For the text-containing cell, return its midpoint in [x, y] coordinate format. 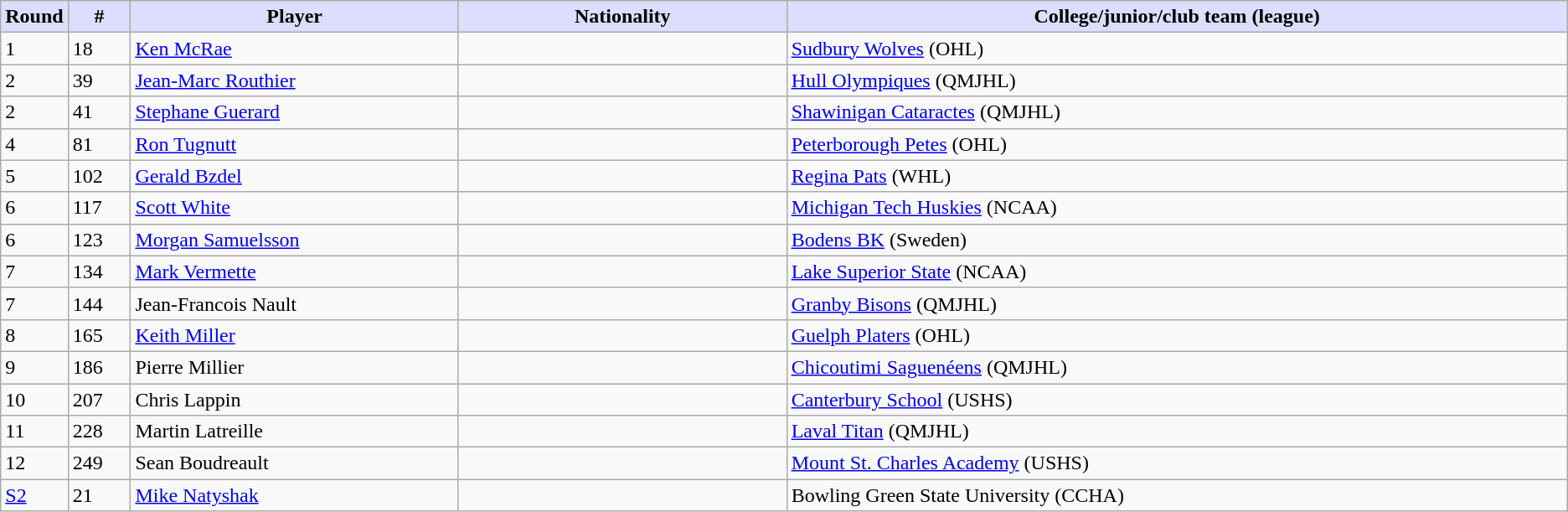
Pierre Millier [295, 367]
# [99, 17]
165 [99, 335]
Granby Bisons (QMJHL) [1177, 303]
Sudbury Wolves (OHL) [1177, 49]
Mount St. Charles Academy (USHS) [1177, 463]
12 [34, 463]
Chicoutimi Saguenéens (QMJHL) [1177, 367]
Morgan Samuelsson [295, 240]
Regina Pats (WHL) [1177, 176]
123 [99, 240]
Bowling Green State University (CCHA) [1177, 495]
102 [99, 176]
18 [99, 49]
Jean-Marc Routhier [295, 80]
Ron Tugnutt [295, 144]
8 [34, 335]
228 [99, 432]
Hull Olympiques (QMJHL) [1177, 80]
Round [34, 17]
S2 [34, 495]
Keith Miller [295, 335]
Mike Natyshak [295, 495]
Canterbury School (USHS) [1177, 400]
Jean-Francois Nault [295, 303]
College/junior/club team (league) [1177, 17]
Guelph Platers (OHL) [1177, 335]
1 [34, 49]
11 [34, 432]
39 [99, 80]
41 [99, 112]
144 [99, 303]
21 [99, 495]
5 [34, 176]
207 [99, 400]
Sean Boudreault [295, 463]
9 [34, 367]
Shawinigan Cataractes (QMJHL) [1177, 112]
Mark Vermette [295, 272]
81 [99, 144]
Stephane Guerard [295, 112]
Martin Latreille [295, 432]
Chris Lappin [295, 400]
Michigan Tech Huskies (NCAA) [1177, 208]
Laval Titan (QMJHL) [1177, 432]
249 [99, 463]
4 [34, 144]
Lake Superior State (NCAA) [1177, 272]
Scott White [295, 208]
Player [295, 17]
Ken McRae [295, 49]
Gerald Bzdel [295, 176]
Peterborough Petes (OHL) [1177, 144]
186 [99, 367]
Bodens BK (Sweden) [1177, 240]
10 [34, 400]
Nationality [622, 17]
134 [99, 272]
117 [99, 208]
